Scan for the cell matching the given text and deliver its (x, y) coordinate at center. 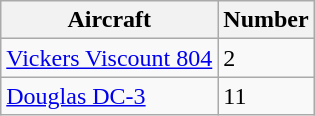
Douglas DC-3 (110, 96)
2 (266, 58)
Vickers Viscount 804 (110, 58)
11 (266, 96)
Number (266, 20)
Aircraft (110, 20)
